Scan for the cell matching the given text and deliver its (X, Y) coordinate at center. 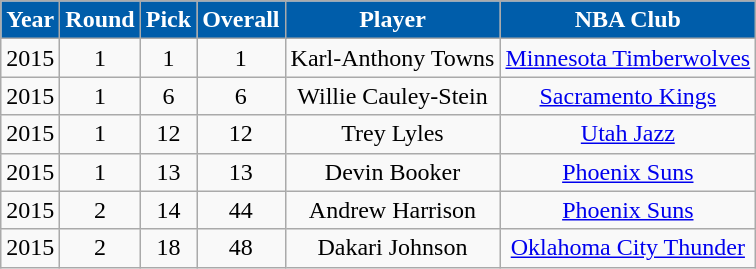
Dakari Johnson (392, 248)
48 (241, 248)
Devin Booker (392, 172)
Willie Cauley-Stein (392, 96)
Karl-Anthony Towns (392, 58)
Player (392, 20)
Pick (168, 20)
44 (241, 210)
Andrew Harrison (392, 210)
Trey Lyles (392, 134)
14 (168, 210)
NBA Club (628, 20)
Utah Jazz (628, 134)
Minnesota Timberwolves (628, 58)
18 (168, 248)
Round (100, 20)
Sacramento Kings (628, 96)
Overall (241, 20)
Oklahoma City Thunder (628, 248)
Year (30, 20)
